Search for the cell housing the specified text and yield its (x, y) center coordinate. 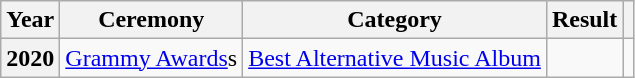
2020 (30, 58)
Year (30, 20)
Category (395, 20)
Result (584, 20)
Ceremony (152, 20)
Best Alternative Music Album (395, 58)
Grammy Awardss (152, 58)
